Find where the given text appears and provide that cell's center as (X, Y) coordinate. 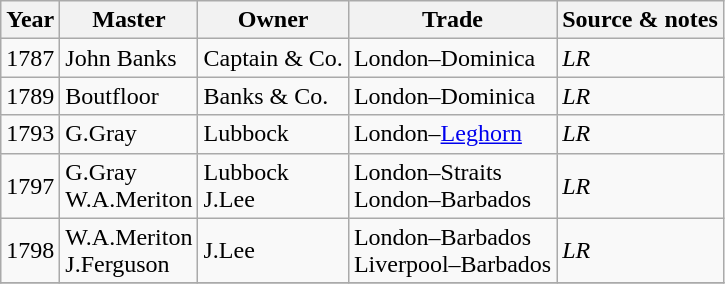
1798 (30, 250)
W.A.MeritonJ.Ferguson (129, 250)
Trade (452, 20)
London–BarbadosLiverpool–Barbados (452, 250)
London–Leghorn (452, 134)
Master (129, 20)
Owner (273, 20)
LubbockJ.Lee (273, 186)
Captain & Co. (273, 58)
G.Gray (129, 134)
G.GrayW.A.Meriton (129, 186)
Year (30, 20)
Source & notes (640, 20)
1797 (30, 186)
Boutfloor (129, 96)
John Banks (129, 58)
1789 (30, 96)
1787 (30, 58)
London–StraitsLondon–Barbados (452, 186)
J.Lee (273, 250)
Banks & Co. (273, 96)
Lubbock (273, 134)
1793 (30, 134)
